Pinpoint the cell where the given text exists, returning its [x, y] midpoint coordinate. 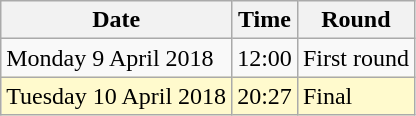
First round [356, 58]
12:00 [265, 58]
20:27 [265, 96]
Date [116, 20]
Round [356, 20]
Final [356, 96]
Monday 9 April 2018 [116, 58]
Time [265, 20]
Tuesday 10 April 2018 [116, 96]
